Search for the cell housing the specified text and yield its [x, y] center coordinate. 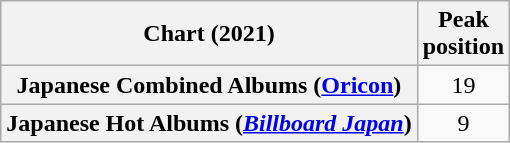
Japanese Hot Albums (Billboard Japan) [209, 123]
19 [463, 85]
Chart (2021) [209, 34]
Japanese Combined Albums (Oricon) [209, 85]
9 [463, 123]
Peakposition [463, 34]
